Capture the cell that displays the provided text and extract its (x, y) central coordinate. 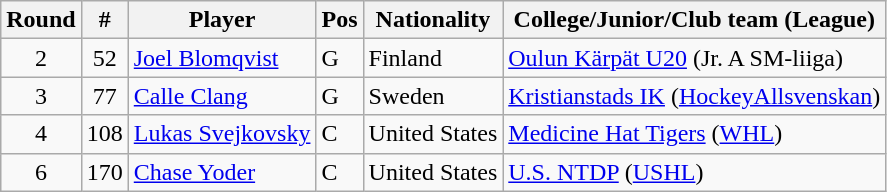
Calle Clang (222, 96)
6 (41, 172)
Pos (340, 20)
Finland (433, 58)
Oulun Kärpät U20 (Jr. A SM-liiga) (694, 58)
77 (104, 96)
Kristianstads IK (HockeyAllsvenskan) (694, 96)
Joel Blomqvist (222, 58)
3 (41, 96)
170 (104, 172)
U.S. NTDP (USHL) (694, 172)
4 (41, 134)
College/Junior/Club team (League) (694, 20)
Player (222, 20)
Sweden (433, 96)
Round (41, 20)
Medicine Hat Tigers (WHL) (694, 134)
# (104, 20)
Nationality (433, 20)
Chase Yoder (222, 172)
52 (104, 58)
2 (41, 58)
Lukas Svejkovsky (222, 134)
108 (104, 134)
